Detect which cell encompasses the target text, then output its [X, Y] center coordinate. 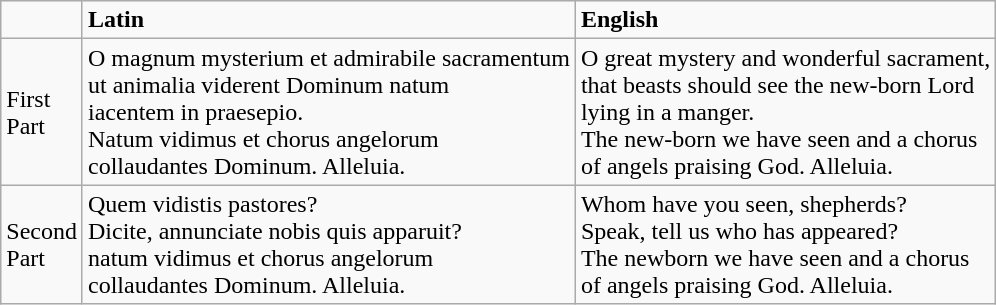
Whom have you seen, shepherds?Speak, tell us who has appeared?The newborn we have seen and a chorusof angels praising God. Alleluia. [785, 244]
FirstPart [42, 112]
SecondPart [42, 244]
English [785, 20]
Latin [328, 20]
Quem vidistis pastores?Dicite, annunciate nobis quis apparuit?natum vidimus et chorus angelorumcollaudantes Dominum. Alleluia. [328, 244]
